Return [x, y] of the center of cell containing provided text 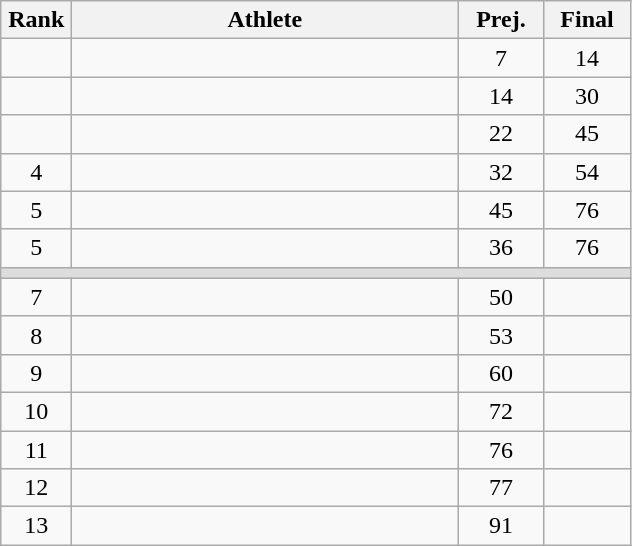
4 [36, 172]
11 [36, 449]
Athlete [265, 20]
77 [501, 488]
32 [501, 172]
53 [501, 335]
10 [36, 411]
30 [587, 96]
12 [36, 488]
50 [501, 297]
36 [501, 248]
54 [587, 172]
Rank [36, 20]
13 [36, 526]
91 [501, 526]
72 [501, 411]
60 [501, 373]
8 [36, 335]
22 [501, 134]
Final [587, 20]
9 [36, 373]
Prej. [501, 20]
